Identify which cell holds the provided text, then report its [x, y] central coordinate. 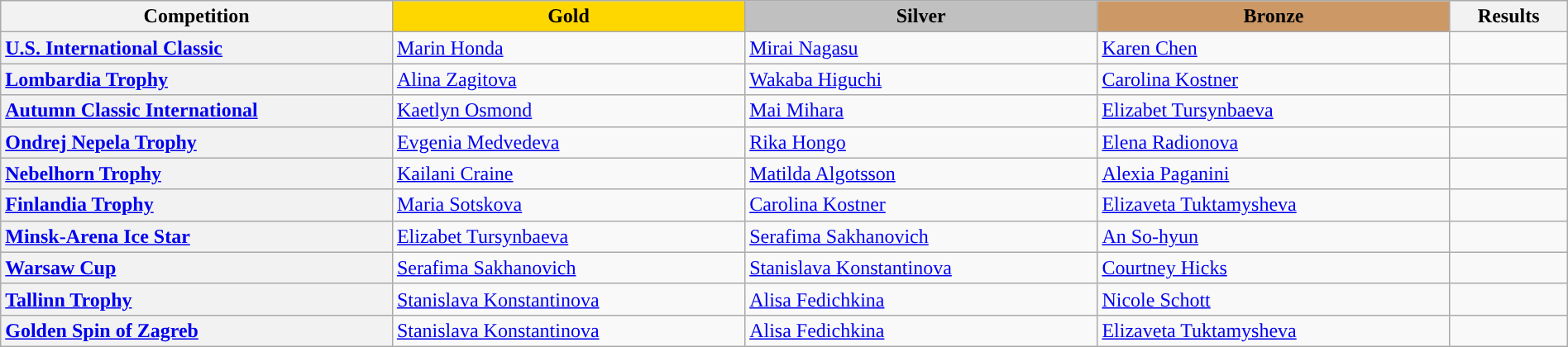
Rika Hongo [921, 142]
Nicole Schott [1274, 299]
Kailani Craine [568, 173]
Mirai Nagasu [921, 48]
Minsk-Arena Ice Star [197, 236]
Warsaw Cup [197, 268]
Finlandia Trophy [197, 205]
Courtney Hicks [1274, 268]
Karen Chen [1274, 48]
Gold [568, 17]
Tallinn Trophy [197, 299]
Wakaba Higuchi [921, 79]
Bronze [1274, 17]
Kaetlyn Osmond [568, 111]
Elena Radionova [1274, 142]
Alexia Paganini [1274, 173]
An So-hyun [1274, 236]
Nebelhorn Trophy [197, 173]
Evgenia Medvedeva [568, 142]
Matilda Algotsson [921, 173]
Silver [921, 17]
Golden Spin of Zagreb [197, 330]
Mai Mihara [921, 111]
Lombardia Trophy [197, 79]
Autumn Classic International [197, 111]
U.S. International Classic [197, 48]
Marin Honda [568, 48]
Competition [197, 17]
Alina Zagitova [568, 79]
Results [1508, 17]
Maria Sotskova [568, 205]
Ondrej Nepela Trophy [197, 142]
